Output the [X, Y] coordinate of the center of the cell containing the given text.  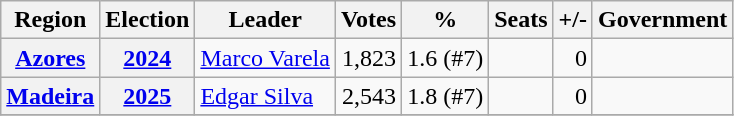
Votes [368, 20]
Leader [266, 20]
2025 [148, 96]
Seats [521, 20]
+/- [572, 20]
1.8 (#7) [446, 96]
Azores [50, 58]
Region [50, 20]
2,543 [368, 96]
% [446, 20]
1.6 (#7) [446, 58]
Election [148, 20]
1,823 [368, 58]
Madeira [50, 96]
Marco Varela [266, 58]
Government [662, 20]
Edgar Silva [266, 96]
2024 [148, 58]
